Provide the [X, Y] coordinate of the cell's center where the given text is located.  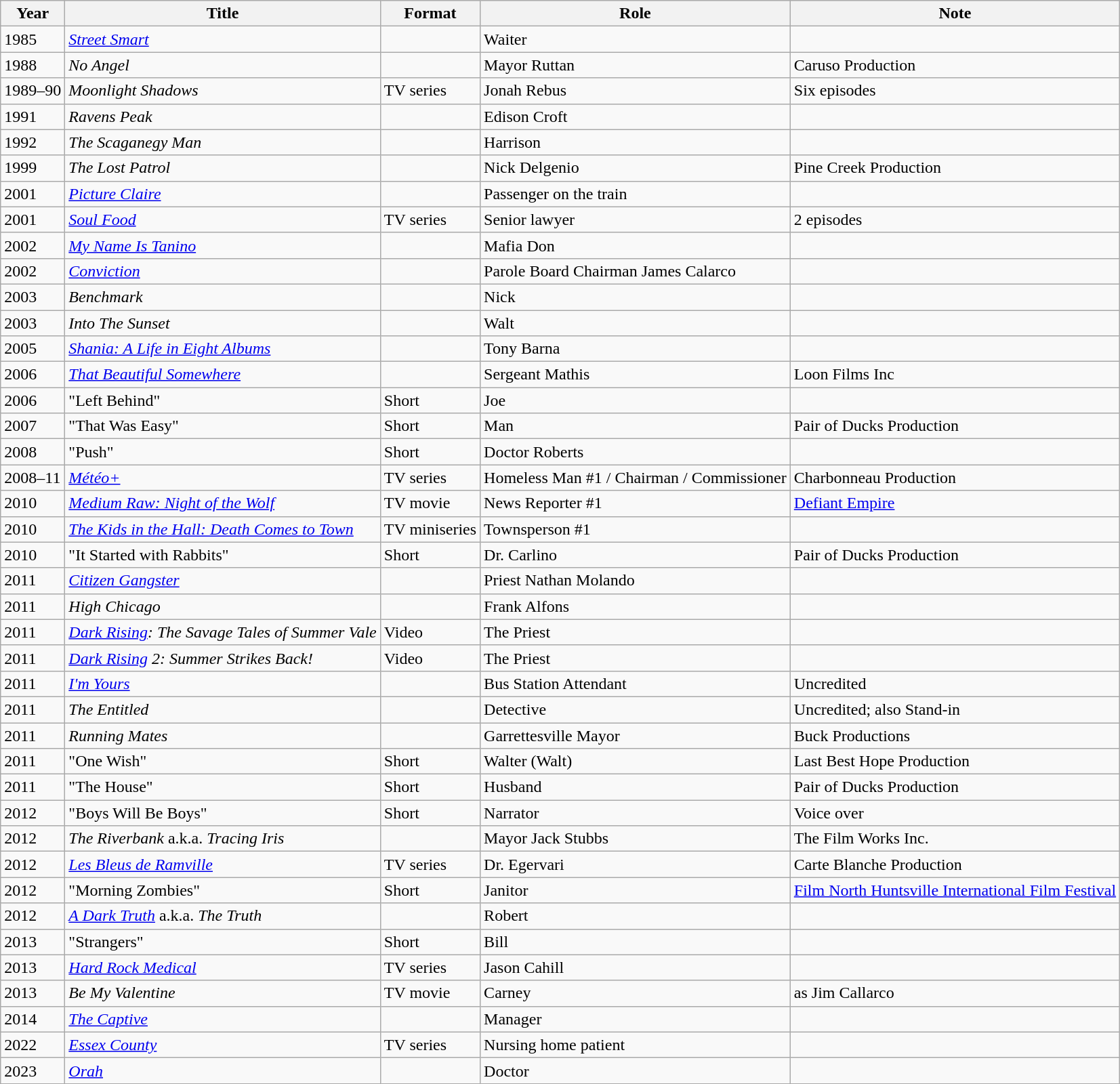
Janitor [636, 890]
Carney [636, 993]
Dr. Egervari [636, 864]
Nick Delgenio [636, 168]
Waiter [636, 39]
Edison Croft [636, 117]
Film North Huntsville International Film Festival [955, 890]
Frank Alfons [636, 606]
No Angel [222, 65]
Hard Rock Medical [222, 967]
Caruso Production [955, 65]
Loon Films Inc [955, 375]
Walter (Walt) [636, 762]
Role [636, 14]
2 episodes [955, 220]
Benchmark [222, 297]
2008–11 [33, 478]
Charbonneau Production [955, 478]
"That Was Easy" [222, 426]
Jonah Rebus [636, 91]
Mayor Ruttan [636, 65]
The Entitled [222, 709]
Météo+ [222, 478]
Townsperson #1 [636, 529]
The Scaganegy Man [222, 142]
"Morning Zombies" [222, 890]
"It Started with Rabbits" [222, 555]
Husband [636, 787]
Voice over [955, 813]
High Chicago [222, 606]
Essex County [222, 1045]
"Strangers" [222, 942]
Dark Rising 2: Summer Strikes Back! [222, 658]
Doctor Roberts [636, 452]
The Captive [222, 1019]
Buck Productions [955, 735]
1999 [33, 168]
Citizen Gangster [222, 581]
Dark Rising: The Savage Tales of Summer Vale [222, 632]
Picture Claire [222, 194]
Dr. Carlino [636, 555]
Orah [222, 1070]
Bill [636, 942]
2014 [33, 1019]
2008 [33, 452]
1988 [33, 65]
Man [636, 426]
Pine Creek Production [955, 168]
Nick [636, 297]
Passenger on the train [636, 194]
"One Wish" [222, 762]
Doctor [636, 1070]
Medium Raw: Night of the Wolf [222, 503]
Uncredited; also Stand-in [955, 709]
I'm Yours [222, 684]
Narrator [636, 813]
Manager [636, 1019]
The Riverbank a.k.a. Tracing Iris [222, 839]
1992 [33, 142]
"Left Behind" [222, 400]
2007 [33, 426]
Parole Board Chairman James Calarco [636, 271]
Les Bleus de Ramville [222, 864]
A Dark Truth a.k.a. The Truth [222, 916]
The Kids in the Hall: Death Comes to Town [222, 529]
"The House" [222, 787]
Title [222, 14]
Carte Blanche Production [955, 864]
Six episodes [955, 91]
"Boys Will Be Boys" [222, 813]
2023 [33, 1070]
Sergeant Mathis [636, 375]
Homeless Man #1 / Chairman / Commissioner [636, 478]
1985 [33, 39]
1991 [33, 117]
The Lost Patrol [222, 168]
Uncredited [955, 684]
Conviction [222, 271]
Priest Nathan Molando [636, 581]
Mafia Don [636, 245]
Last Best Hope Production [955, 762]
Bus Station Attendant [636, 684]
TV miniseries [430, 529]
Garrettesville Mayor [636, 735]
Format [430, 14]
2005 [33, 349]
Mayor Jack Stubbs [636, 839]
The Film Works Inc. [955, 839]
My Name Is Tanino [222, 245]
Walt [636, 323]
2022 [33, 1045]
Harrison [636, 142]
"Push" [222, 452]
Senior lawyer [636, 220]
Detective [636, 709]
as Jim Callarco [955, 993]
Moonlight Shadows [222, 91]
Street Smart [222, 39]
Defiant Empire [955, 503]
Soul Food [222, 220]
Robert [636, 916]
Nursing home patient [636, 1045]
Tony Barna [636, 349]
Ravens Peak [222, 117]
Running Mates [222, 735]
That Beautiful Somewhere [222, 375]
Shania: A Life in Eight Albums [222, 349]
Into The Sunset [222, 323]
1989–90 [33, 91]
Joe [636, 400]
Year [33, 14]
Be My Valentine [222, 993]
News Reporter #1 [636, 503]
Note [955, 14]
Jason Cahill [636, 967]
